Scan for the cell matching the given text and deliver its (X, Y) coordinate at center. 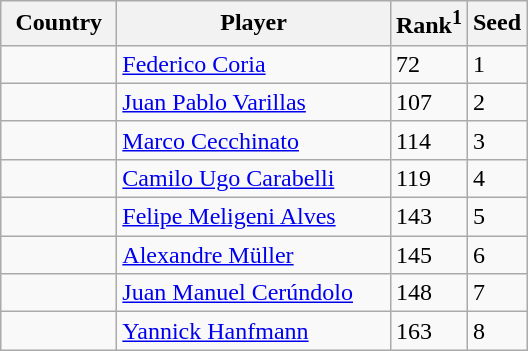
Federico Coria (254, 64)
Seed (496, 24)
8 (496, 331)
163 (428, 331)
5 (496, 217)
Felipe Meligeni Alves (254, 217)
3 (496, 140)
Alexandre Müller (254, 255)
Marco Cecchinato (254, 140)
Country (59, 24)
143 (428, 217)
7 (496, 293)
Player (254, 24)
Rank1 (428, 24)
145 (428, 255)
114 (428, 140)
4 (496, 178)
Juan Manuel Cerúndolo (254, 293)
107 (428, 102)
6 (496, 255)
72 (428, 64)
Juan Pablo Varillas (254, 102)
Camilo Ugo Carabelli (254, 178)
1 (496, 64)
Yannick Hanfmann (254, 331)
119 (428, 178)
148 (428, 293)
2 (496, 102)
